Return the [x, y] coordinate for the center point of the cell that contains the specified text.  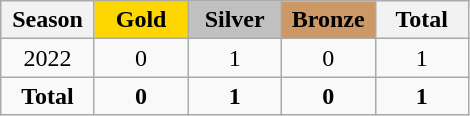
Silver [235, 20]
2022 [48, 58]
Bronze [328, 20]
Gold [141, 20]
Season [48, 20]
